Locate the cell with the specified text and output its [x, y] center coordinate. 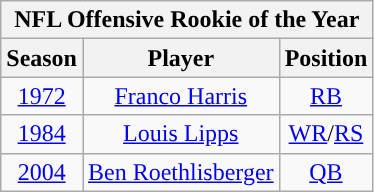
1984 [42, 134]
2004 [42, 172]
Player [180, 58]
NFL Offensive Rookie of the Year [187, 20]
Season [42, 58]
Position [326, 58]
RB [326, 96]
Louis Lipps [180, 134]
QB [326, 172]
Franco Harris [180, 96]
Ben Roethlisberger [180, 172]
WR/RS [326, 134]
1972 [42, 96]
